Capture the cell that displays the provided text and extract its [X, Y] central coordinate. 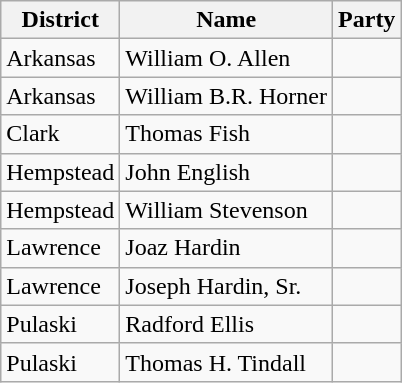
Joaz Hardin [226, 248]
Radford Ellis [226, 324]
William Stevenson [226, 210]
Thomas Fish [226, 134]
Joseph Hardin, Sr. [226, 286]
Party [367, 20]
District [60, 20]
William O. Allen [226, 58]
John English [226, 172]
Thomas H. Tindall [226, 362]
William B.R. Horner [226, 96]
Name [226, 20]
Clark [60, 134]
